From the cell containing the given text, extract its center point as (x, y) coordinate. 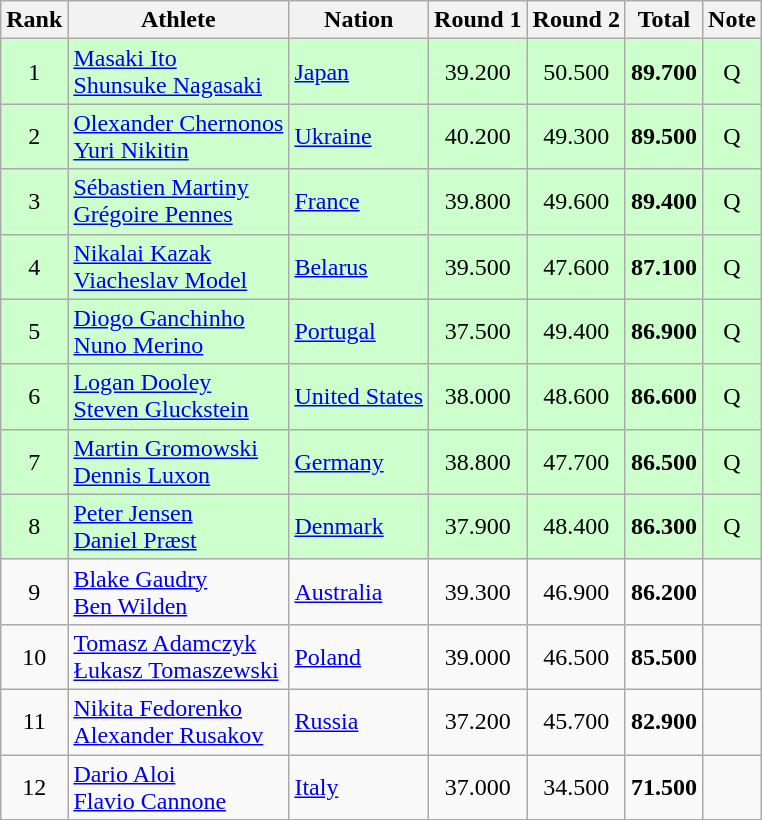
39.000 (478, 656)
Portugal (359, 332)
87.100 (664, 266)
37.200 (478, 722)
Sébastien MartinyGrégoire Pennes (178, 202)
39.500 (478, 266)
Ukraine (359, 136)
Athlete (178, 20)
Total (664, 20)
46.500 (576, 656)
45.700 (576, 722)
86.500 (664, 462)
5 (34, 332)
Round 1 (478, 20)
86.900 (664, 332)
10 (34, 656)
Martin GromowskiDennis Luxon (178, 462)
Note (732, 20)
40.200 (478, 136)
89.400 (664, 202)
Rank (34, 20)
39.200 (478, 72)
38.000 (478, 396)
89.500 (664, 136)
89.700 (664, 72)
49.400 (576, 332)
Denmark (359, 526)
48.400 (576, 526)
49.600 (576, 202)
6 (34, 396)
Russia (359, 722)
39.300 (478, 592)
34.500 (576, 786)
71.500 (664, 786)
50.500 (576, 72)
Tomasz AdamczykŁukasz Tomaszewski (178, 656)
47.600 (576, 266)
Masaki ItoShunsuke Nagasaki (178, 72)
39.800 (478, 202)
Logan DooleySteven Gluckstein (178, 396)
Dario AloiFlavio Cannone (178, 786)
United States (359, 396)
Olexander ChernonosYuri Nikitin (178, 136)
8 (34, 526)
Nation (359, 20)
9 (34, 592)
82.900 (664, 722)
86.200 (664, 592)
Blake GaudryBen Wilden (178, 592)
48.600 (576, 396)
Poland (359, 656)
Nikita FedorenkoAlexander Rusakov (178, 722)
46.900 (576, 592)
Peter JensenDaniel Præst (178, 526)
85.500 (664, 656)
Diogo GanchinhoNuno Merino (178, 332)
France (359, 202)
47.700 (576, 462)
49.300 (576, 136)
37.900 (478, 526)
38.800 (478, 462)
Australia (359, 592)
12 (34, 786)
Germany (359, 462)
37.500 (478, 332)
Belarus (359, 266)
Japan (359, 72)
86.600 (664, 396)
37.000 (478, 786)
Italy (359, 786)
2 (34, 136)
11 (34, 722)
Nikalai KazakViacheslav Model (178, 266)
4 (34, 266)
1 (34, 72)
3 (34, 202)
Round 2 (576, 20)
7 (34, 462)
86.300 (664, 526)
